From the cell containing the given text, extract its center point as [x, y] coordinate. 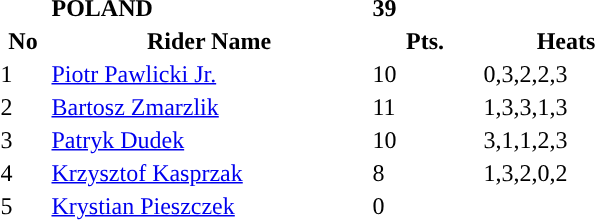
11 [425, 107]
8 [425, 173]
Patryk Dudek [209, 140]
Pts. [425, 41]
Rider Name [209, 41]
Krzysztof Kasprzak [209, 173]
Bartosz Zmarzlik [209, 107]
Piotr Pawlicki Jr. [209, 74]
